Pinpoint the cell where the given text exists, returning its [X, Y] midpoint coordinate. 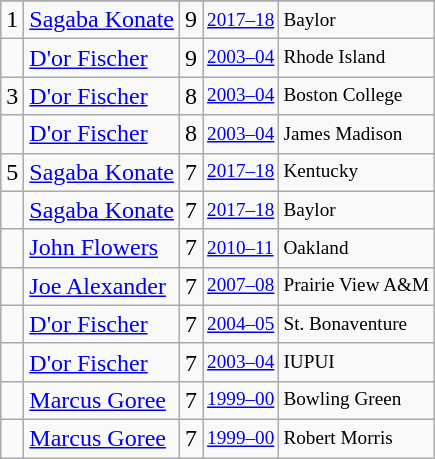
John Flowers [102, 248]
2010–11 [241, 248]
5 [12, 172]
James Madison [356, 134]
2007–08 [241, 286]
Robert Morris [356, 438]
Joe Alexander [102, 286]
3 [12, 96]
Kentucky [356, 172]
Bowling Green [356, 400]
Prairie View A&M [356, 286]
Rhode Island [356, 58]
Boston College [356, 96]
2004–05 [241, 324]
Oakland [356, 248]
IUPUI [356, 362]
St. Bonaventure [356, 324]
1 [12, 20]
